Scan for the cell matching the given text and deliver its (x, y) coordinate at center. 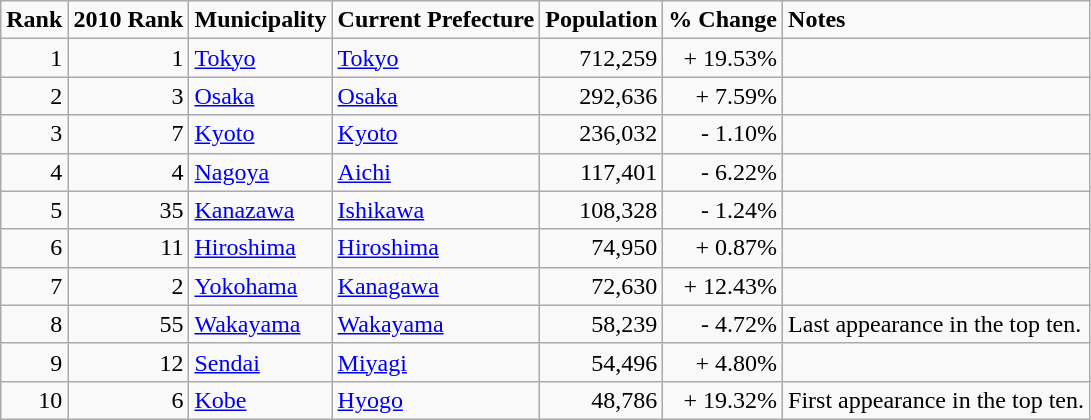
2010 Rank (128, 20)
292,636 (602, 96)
- 4.72% (723, 324)
48,786 (602, 400)
Rank (34, 20)
Current Prefecture (436, 20)
72,630 (602, 286)
+ 0.87% (723, 248)
117,401 (602, 172)
+ 7.59% (723, 96)
54,496 (602, 362)
Aichi (436, 172)
Population (602, 20)
5 (34, 210)
Last appearance in the top ten. (936, 324)
Kanazawa (260, 210)
8 (34, 324)
+ 19.53% (723, 58)
+ 19.32% (723, 400)
12 (128, 362)
Nagoya (260, 172)
712,259 (602, 58)
% Change (723, 20)
55 (128, 324)
Municipality (260, 20)
- 1.10% (723, 134)
74,950 (602, 248)
+ 4.80% (723, 362)
58,239 (602, 324)
Miyagi (436, 362)
Kanagawa (436, 286)
Notes (936, 20)
236,032 (602, 134)
10 (34, 400)
+ 12.43% (723, 286)
108,328 (602, 210)
- 6.22% (723, 172)
Ishikawa (436, 210)
11 (128, 248)
First appearance in the top ten. (936, 400)
Kobe (260, 400)
- 1.24% (723, 210)
Yokohama (260, 286)
Hyogo (436, 400)
35 (128, 210)
9 (34, 362)
Sendai (260, 362)
